Capture the cell that displays the provided text and extract its (x, y) central coordinate. 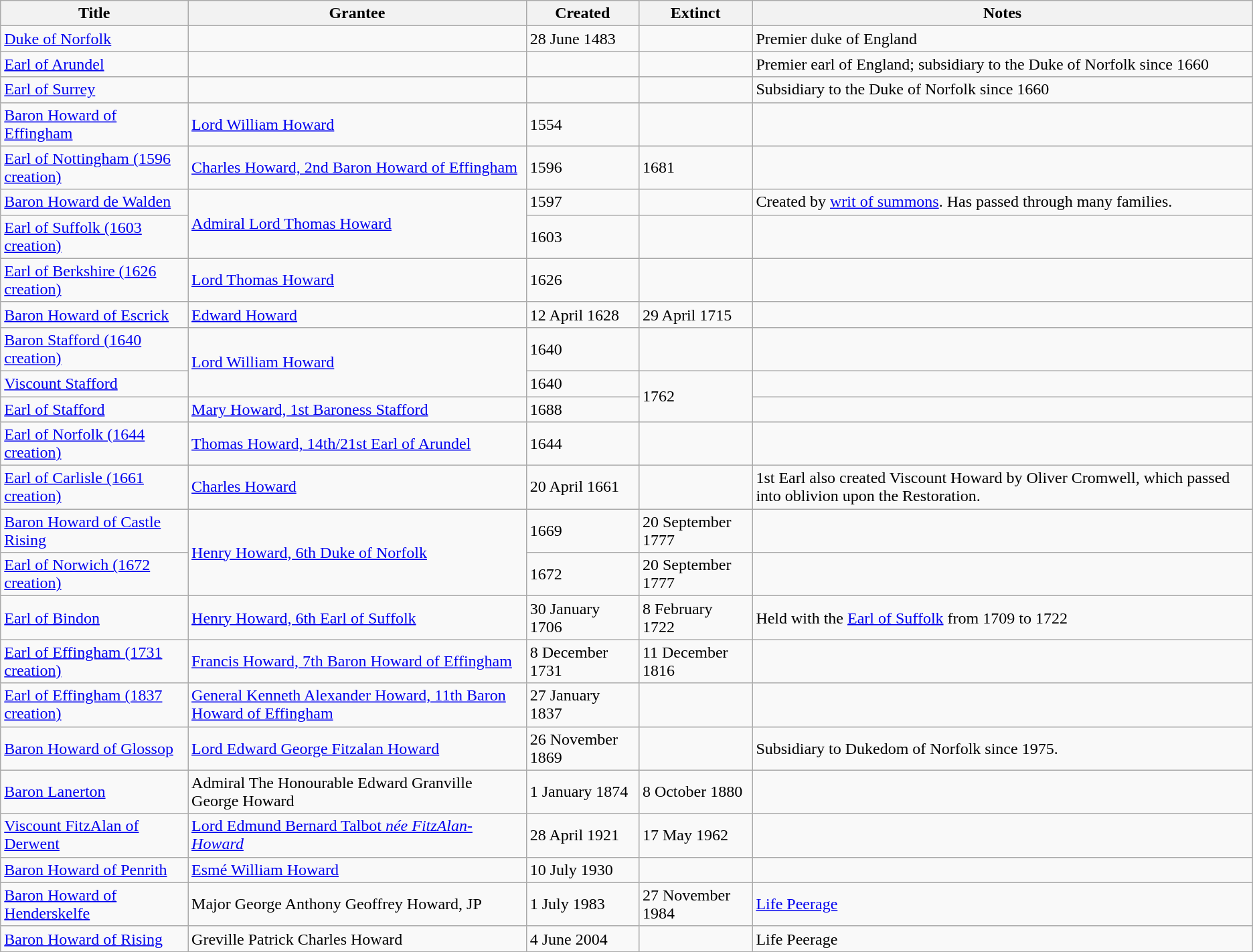
Lord Edward George Fitzalan Howard (357, 748)
1554 (582, 124)
4 June 2004 (582, 939)
Subsidiary to the Duke of Norfolk since 1660 (1003, 90)
Earl of Stafford (94, 409)
Admiral The Honourable Edward Granville George Howard (357, 792)
Earl of Bindon (94, 618)
Earl of Arundel (94, 64)
27 November 1984 (695, 905)
Earl of Surrey (94, 90)
12 April 1628 (582, 314)
General Kenneth Alexander Howard, 11th Baron Howard of Effingham (357, 705)
Baron Howard of Penrith (94, 870)
26 November 1869 (582, 748)
Baron Howard of Escrick (94, 314)
1 January 1874 (582, 792)
Viscount Stafford (94, 383)
Lord Edmund Bernard Talbot née FitzAlan-Howard (357, 835)
Premier earl of England; subsidiary to the Duke of Norfolk since 1660 (1003, 64)
17 May 1962 (695, 835)
8 February 1722 (695, 618)
29 April 1715 (695, 314)
28 June 1483 (582, 39)
Esmé William Howard (357, 870)
Created (582, 13)
1672 (582, 574)
Henry Howard, 6th Duke of Norfolk (357, 553)
Earl of Norfolk (1644 creation) (94, 444)
Charles Howard, 2nd Baron Howard of Effingham (357, 167)
Viscount FitzAlan of Derwent (94, 835)
Held with the Earl of Suffolk from 1709 to 1722 (1003, 618)
Francis Howard, 7th Baron Howard of Effingham (357, 661)
Baron Howard de Walden (94, 202)
Greville Patrick Charles Howard (357, 939)
Title (94, 13)
Baron Howard of Glossop (94, 748)
1688 (582, 409)
8 October 1880 (695, 792)
1st Earl also created Viscount Howard by Oliver Cromwell, which passed into oblivion upon the Restoration. (1003, 487)
Earl of Effingham (1837 creation) (94, 705)
1596 (582, 167)
Extinct (695, 13)
Baron Lanerton (94, 792)
Lord Thomas Howard (357, 280)
Charles Howard (357, 487)
20 April 1661 (582, 487)
1762 (695, 396)
8 December 1731 (582, 661)
Baron Howard of Effingham (94, 124)
Earl of Berkshire (1626 creation) (94, 280)
27 January 1837 (582, 705)
1603 (582, 237)
28 April 1921 (582, 835)
Thomas Howard, 14th/21st Earl of Arundel (357, 444)
30 January 1706 (582, 618)
Earl of Suffolk (1603 creation) (94, 237)
Created by writ of summons. Has passed through many families. (1003, 202)
Earl of Effingham (1731 creation) (94, 661)
Earl of Carlisle (1661 creation) (94, 487)
Baron Howard of Henderskelfe (94, 905)
1626 (582, 280)
Mary Howard, 1st Baroness Stafford (357, 409)
Edward Howard (357, 314)
Grantee (357, 13)
Notes (1003, 13)
1669 (582, 531)
Admiral Lord Thomas Howard (357, 223)
1 July 1983 (582, 905)
11 December 1816 (695, 661)
Baron Howard of Rising (94, 939)
Baron Stafford (1640 creation) (94, 349)
Baron Howard of Castle Rising (94, 531)
10 July 1930 (582, 870)
Major George Anthony Geoffrey Howard, JP (357, 905)
Earl of Norwich (1672 creation) (94, 574)
1681 (695, 167)
Duke of Norfolk (94, 39)
1644 (582, 444)
1597 (582, 202)
Premier duke of England (1003, 39)
Henry Howard, 6th Earl of Suffolk (357, 618)
Earl of Nottingham (1596 creation) (94, 167)
Subsidiary to Dukedom of Norfolk since 1975. (1003, 748)
